Capture the cell that displays the provided text and extract its [X, Y] central coordinate. 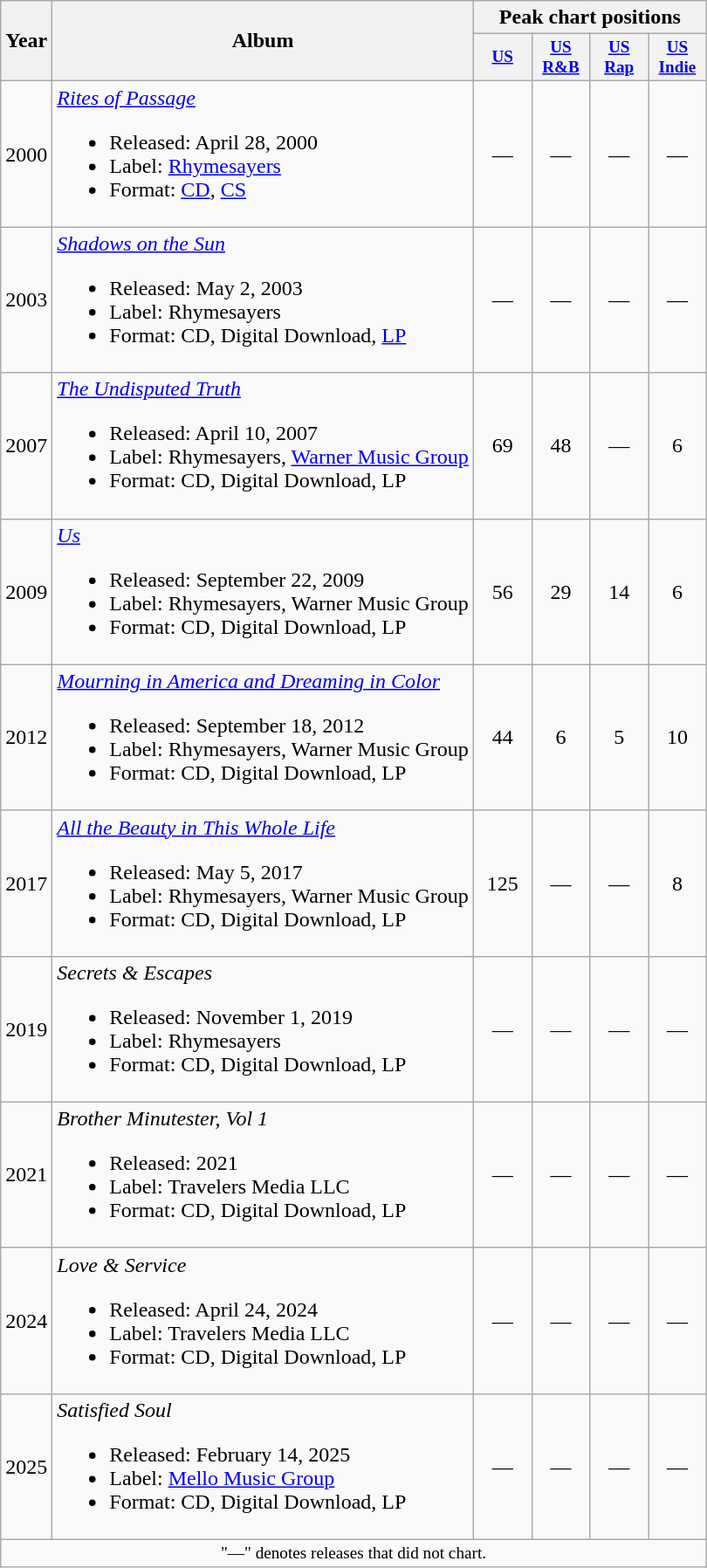
44 [503, 737]
Satisfied SoulReleased: February 14, 2025Label: Mello Music GroupFormat: CD, Digital Download, LP [264, 1467]
UsReleased: September 22, 2009Label: Rhymesayers, Warner Music GroupFormat: CD, Digital Download, LP [264, 592]
US Rap [620, 58]
Peak chart positions [590, 17]
US R&B [560, 58]
2007 [26, 445]
"—" denotes releases that did not chart. [354, 1554]
2025 [26, 1467]
Rites of PassageReleased: April 28, 2000Label: RhymesayersFormat: CD, CS [264, 154]
56 [503, 592]
2017 [26, 884]
All the Beauty in This Whole LifeReleased: May 5, 2017Label: Rhymesayers, Warner Music GroupFormat: CD, Digital Download, LP [264, 884]
2019 [26, 1028]
Love & ServiceReleased: April 24, 2024Label: Travelers Media LLCFormat: CD, Digital Download, LP [264, 1320]
US [503, 58]
10 [677, 737]
5 [620, 737]
69 [503, 445]
48 [560, 445]
Secrets & EscapesReleased: November 1, 2019Label: RhymesayersFormat: CD, Digital Download, LP [264, 1028]
2012 [26, 737]
2000 [26, 154]
2003 [26, 300]
Album [264, 41]
Shadows on the SunReleased: May 2, 2003Label: RhymesayersFormat: CD, Digital Download, LP [264, 300]
2021 [26, 1175]
29 [560, 592]
Year [26, 41]
2024 [26, 1320]
US Indie [677, 58]
Mourning in America and Dreaming in ColorReleased: September 18, 2012Label: Rhymesayers, Warner Music GroupFormat: CD, Digital Download, LP [264, 737]
8 [677, 884]
14 [620, 592]
125 [503, 884]
Brother Minutester, Vol 1Released: 2021Label: Travelers Media LLCFormat: CD, Digital Download, LP [264, 1175]
The Undisputed TruthReleased: April 10, 2007Label: Rhymesayers, Warner Music GroupFormat: CD, Digital Download, LP [264, 445]
2009 [26, 592]
